For the text-containing cell, return its midpoint in (x, y) coordinate format. 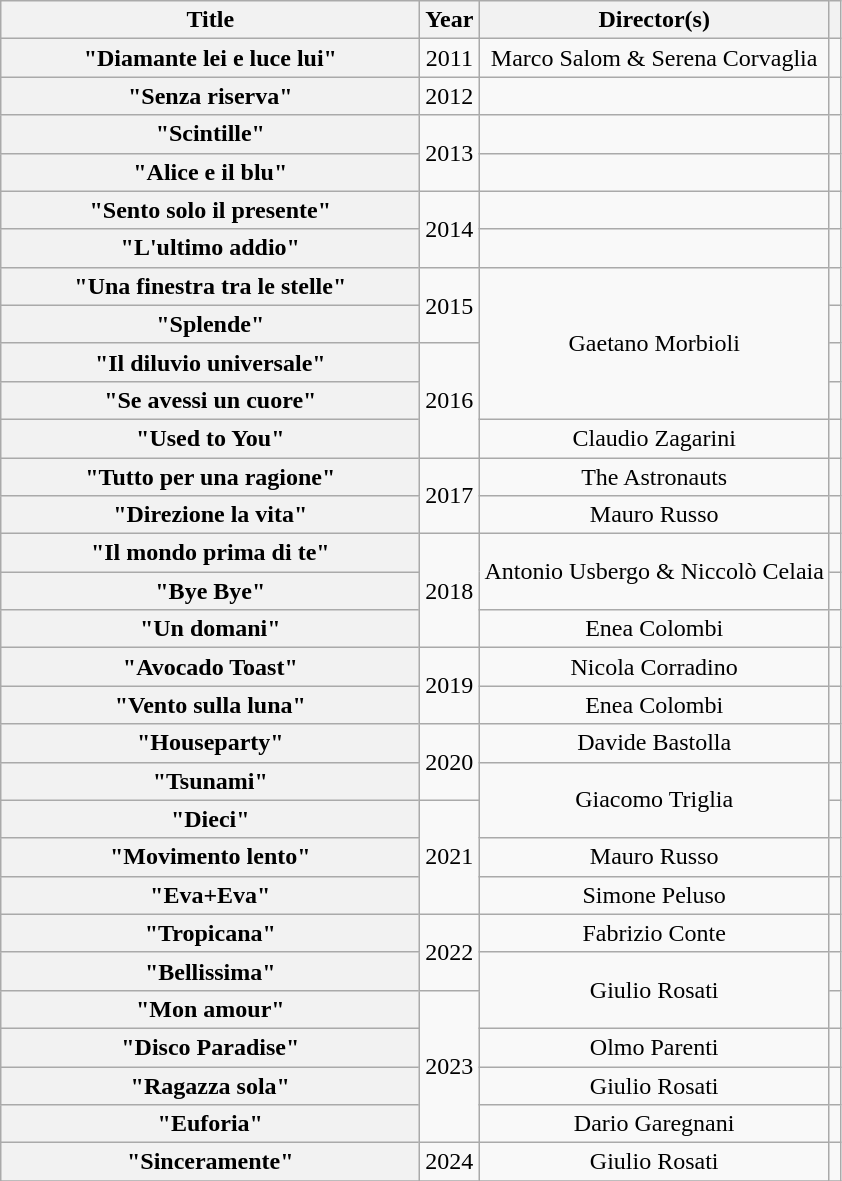
2011 (450, 58)
Title (210, 20)
Marco Salom & Serena Corvaglia (654, 58)
Claudio Zagarini (654, 438)
"Ragazza sola" (210, 1085)
Olmo Parenti (654, 1047)
"Senza riserva" (210, 96)
"Bye Bye" (210, 591)
"Una finestra tra le stelle" (210, 286)
Nicola Corradino (654, 667)
2019 (450, 686)
"Bellissima" (210, 971)
2024 (450, 1162)
2021 (450, 857)
"Mon amour" (210, 1009)
2020 (450, 762)
Director(s) (654, 20)
"Diamante lei e luce lui" (210, 58)
Dario Garegnani (654, 1124)
2015 (450, 305)
"Se avessi un cuore" (210, 400)
"Il mondo prima di te" (210, 553)
Davide Bastolla (654, 743)
"Movimento lento" (210, 857)
"Sinceramente" (210, 1162)
"Vento sulla luna" (210, 705)
"Alice e il blu" (210, 172)
"Sento solo il presente" (210, 210)
"Dieci" (210, 819)
"L'ultimo addio" (210, 248)
"Direzione la vita" (210, 515)
Antonio Usbergo & Niccolò Celaia (654, 572)
Fabrizio Conte (654, 933)
Simone Peluso (654, 895)
Gaetano Morbioli (654, 343)
"Il diluvio universale" (210, 362)
"Avocado Toast" (210, 667)
"Used to You" (210, 438)
"Tropicana" (210, 933)
2018 (450, 591)
"Eva+Eva" (210, 895)
"Euforia" (210, 1124)
"Tutto per una ragione" (210, 477)
"Scintille" (210, 134)
The Astronauts (654, 477)
"Splende" (210, 324)
Giacomo Triglia (654, 800)
Year (450, 20)
"Disco Paradise" (210, 1047)
2016 (450, 400)
2023 (450, 1066)
2022 (450, 952)
"Tsunami" (210, 781)
"Houseparty" (210, 743)
2017 (450, 496)
2013 (450, 153)
"Un domani" (210, 629)
2014 (450, 229)
2012 (450, 96)
